Provide the (x, y) coordinate of the cell's center where the given text is located.  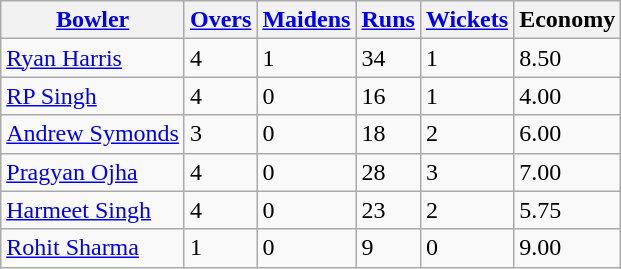
Maidens (306, 20)
28 (388, 172)
Bowler (93, 20)
Andrew Symonds (93, 134)
Rohit Sharma (93, 248)
Overs (220, 20)
Runs (388, 20)
23 (388, 210)
Economy (568, 20)
6.00 (568, 134)
Wickets (466, 20)
Ryan Harris (93, 58)
8.50 (568, 58)
4.00 (568, 96)
RP Singh (93, 96)
16 (388, 96)
Pragyan Ojha (93, 172)
9.00 (568, 248)
7.00 (568, 172)
9 (388, 248)
18 (388, 134)
Harmeet Singh (93, 210)
5.75 (568, 210)
34 (388, 58)
